Return the [x, y] coordinate for the center point of the cell that contains the specified text.  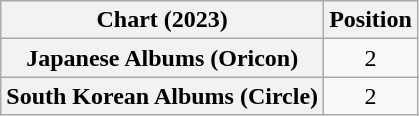
Japanese Albums (Oricon) [162, 58]
Chart (2023) [162, 20]
Position [371, 20]
South Korean Albums (Circle) [162, 96]
